Pinpoint the cell where the given text exists, returning its [x, y] midpoint coordinate. 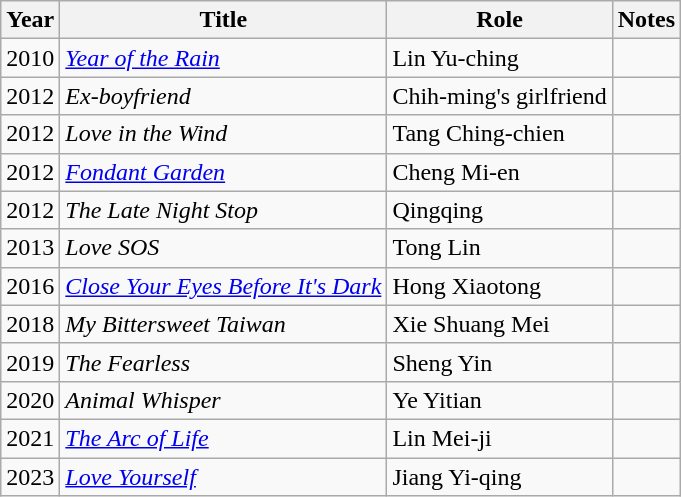
Sheng Yin [500, 362]
Love Yourself [224, 477]
Chih-ming's girlfriend [500, 96]
2023 [30, 477]
2018 [30, 324]
2021 [30, 438]
Year of the Rain [224, 58]
Role [500, 20]
Love SOS [224, 248]
Fondant Garden [224, 172]
The Fearless [224, 362]
Close Your Eyes Before It's Dark [224, 286]
Ye Yitian [500, 400]
2010 [30, 58]
Qingqing [500, 210]
Year [30, 20]
My Bittersweet Taiwan [224, 324]
The Arc of Life [224, 438]
Lin Yu-ching [500, 58]
2019 [30, 362]
Hong Xiaotong [500, 286]
Tang Ching-chien [500, 134]
2016 [30, 286]
2013 [30, 248]
Ex-boyfriend [224, 96]
Title [224, 20]
Love in the Wind [224, 134]
Animal Whisper [224, 400]
Cheng Mi-en [500, 172]
Jiang Yi-qing [500, 477]
2020 [30, 400]
Tong Lin [500, 248]
Xie Shuang Mei [500, 324]
Lin Mei-ji [500, 438]
Notes [646, 20]
The Late Night Stop [224, 210]
